Detect which cell encompasses the target text, then output its [x, y] center coordinate. 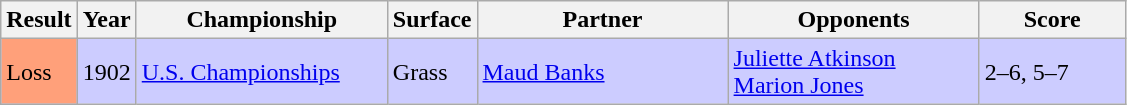
U.S. Championships [262, 72]
Maud Banks [602, 72]
1902 [106, 72]
Surface [432, 20]
2–6, 5–7 [1052, 72]
Year [106, 20]
Opponents [854, 20]
Juliette Atkinson Marion Jones [854, 72]
Partner [602, 20]
Loss [39, 72]
Score [1052, 20]
Grass [432, 72]
Championship [262, 20]
Result [39, 20]
